From the cell containing the given text, extract its center point as [x, y] coordinate. 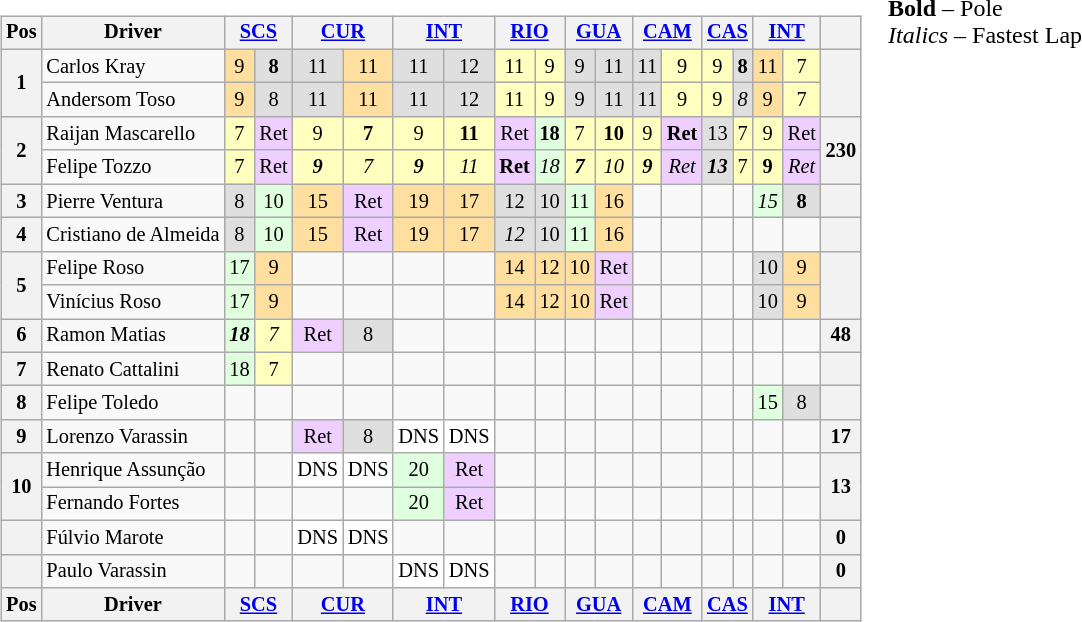
Pierre Ventura [132, 201]
Felipe Roso [132, 268]
48 [841, 336]
Vinícius Roso [132, 302]
Felipe Tozzo [132, 167]
230 [841, 150]
2 [21, 150]
Carlos Kray [132, 66]
Fúlvio Marote [132, 537]
Raijan Mascarello [132, 134]
Paulo Varassin [132, 571]
5 [21, 284]
Renato Cattalini [132, 369]
Ramon Matias [132, 336]
4 [21, 235]
Andersom Toso [132, 100]
Felipe Toledo [132, 403]
Lorenzo Varassin [132, 437]
3 [21, 201]
1 [21, 82]
Cristiano de Almeida [132, 235]
Fernando Fortes [132, 504]
Henrique Assunção [132, 470]
6 [21, 336]
